Scan for the cell matching the given text and deliver its [X, Y] coordinate at center. 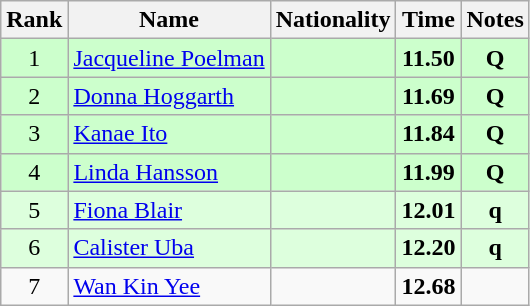
3 [34, 134]
Kanae Ito [169, 134]
Linda Hansson [169, 172]
1 [34, 58]
2 [34, 96]
5 [34, 210]
Notes [495, 20]
12.01 [428, 210]
Calister Uba [169, 248]
Donna Hoggarth [169, 96]
6 [34, 248]
Fiona Blair [169, 210]
11.50 [428, 58]
11.69 [428, 96]
11.84 [428, 134]
Rank [34, 20]
12.20 [428, 248]
Wan Kin Yee [169, 286]
Name [169, 20]
7 [34, 286]
Time [428, 20]
11.99 [428, 172]
Jacqueline Poelman [169, 58]
Nationality [333, 20]
12.68 [428, 286]
4 [34, 172]
